Detect which cell encompasses the target text, then output its [x, y] center coordinate. 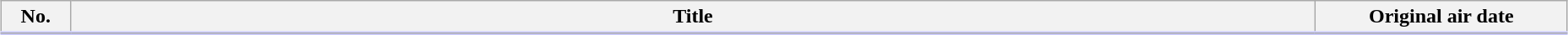
No. [35, 17]
Original air date [1441, 17]
Title [693, 17]
